Find where the given text appears and provide that cell's center as (x, y) coordinate. 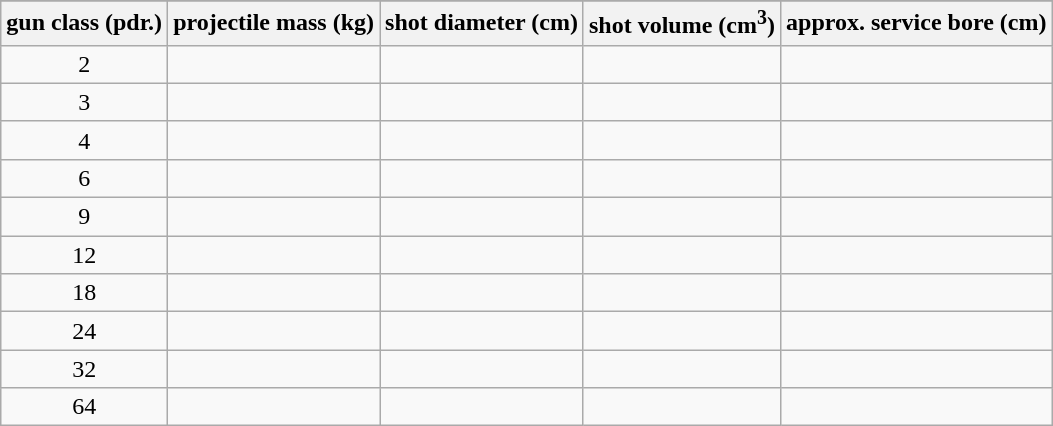
64 (84, 407)
approx. service bore (cm) (916, 24)
18 (84, 293)
24 (84, 331)
shot diameter (cm) (482, 24)
gun class (pdr.) (84, 24)
32 (84, 369)
shot volume (cm3) (682, 24)
projectile mass (kg) (274, 24)
4 (84, 140)
2 (84, 64)
6 (84, 178)
12 (84, 255)
3 (84, 102)
9 (84, 217)
